For the text-containing cell, return its midpoint in (X, Y) coordinate format. 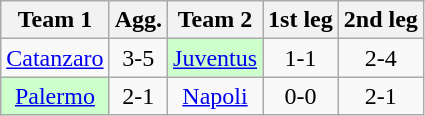
Agg. (138, 20)
2nd leg (380, 20)
Team 2 (216, 20)
Palermo (55, 96)
1-1 (301, 58)
1st leg (301, 20)
3-5 (138, 58)
Juventus (216, 58)
Napoli (216, 96)
Catanzaro (55, 58)
0-0 (301, 96)
Team 1 (55, 20)
2-4 (380, 58)
